Scan for the cell matching the given text and deliver its [x, y] coordinate at center. 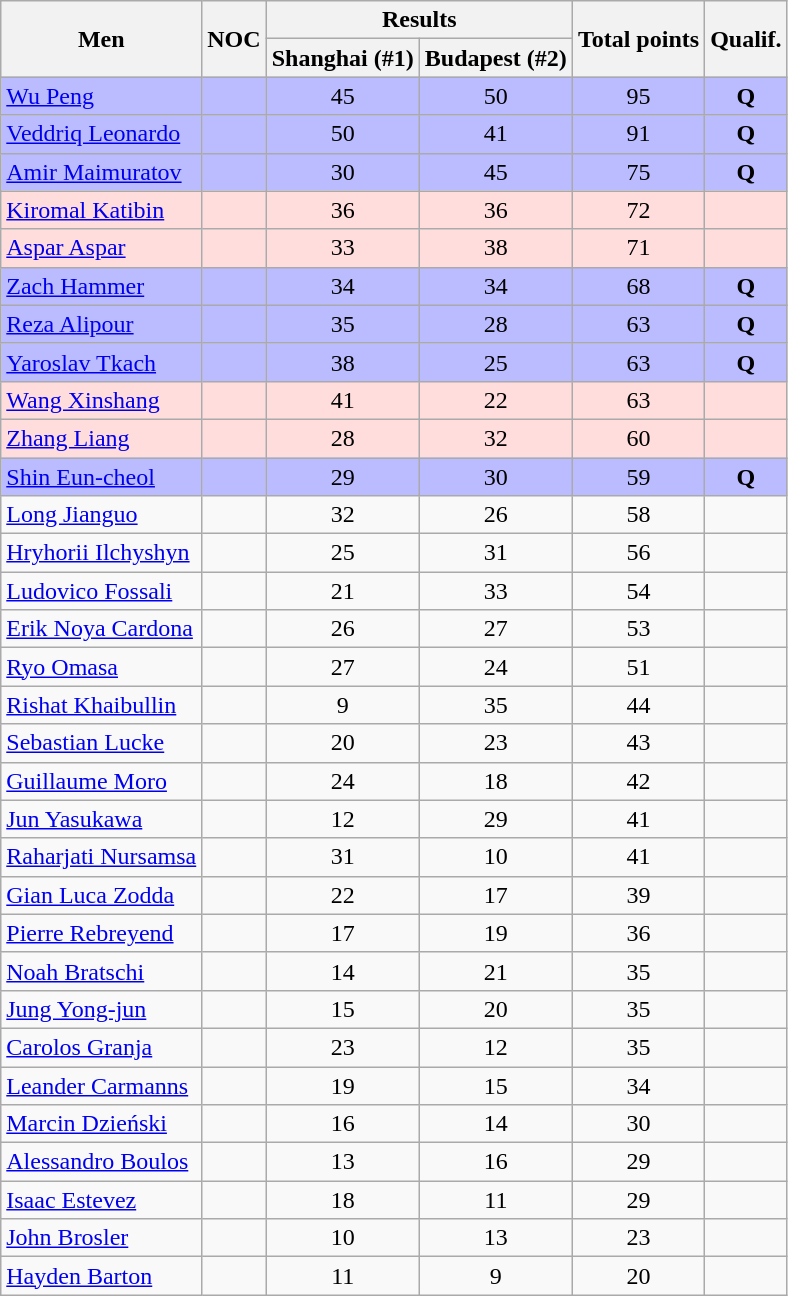
Hryhorii Ilchyshyn [102, 553]
71 [638, 248]
72 [638, 210]
Guillaume Moro [102, 781]
Budapest (#2) [496, 58]
Pierre Rebreyend [102, 933]
Results [419, 20]
Kiromal Katibin [102, 210]
Ryo Omasa [102, 667]
Raharjati Nursamsa [102, 857]
Qualif. [746, 39]
42 [638, 781]
95 [638, 96]
Reza Alipour [102, 324]
44 [638, 705]
58 [638, 515]
Zhang Liang [102, 438]
Wang Xinshang [102, 400]
Carolos Granja [102, 1047]
Noah Bratschi [102, 971]
Isaac Estevez [102, 1200]
Men [102, 39]
75 [638, 172]
Veddriq Leonardo [102, 134]
53 [638, 629]
Long Jianguo [102, 515]
39 [638, 895]
Marcin Dzieński [102, 1124]
43 [638, 743]
Hayden Barton [102, 1276]
Ludovico Fossali [102, 591]
91 [638, 134]
51 [638, 667]
Erik Noya Cardona [102, 629]
56 [638, 553]
60 [638, 438]
Gian Luca Zodda [102, 895]
John Brosler [102, 1238]
Sebastian Lucke [102, 743]
Zach Hammer [102, 286]
Amir Maimuratov [102, 172]
Jung Yong-jun [102, 1009]
Wu Peng [102, 96]
Rishat Khaibullin [102, 705]
Shin Eun-cheol [102, 477]
Alessandro Boulos [102, 1162]
59 [638, 477]
54 [638, 591]
68 [638, 286]
Shanghai (#1) [342, 58]
Aspar Aspar [102, 248]
Jun Yasukawa [102, 819]
Total points [638, 39]
Leander Carmanns [102, 1085]
NOC [234, 39]
Yaroslav Tkach [102, 362]
